Search for the cell housing the specified text and yield its [x, y] center coordinate. 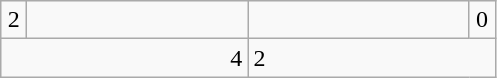
4 [124, 58]
0 [482, 20]
